Extract the (x, y) coordinate from the center of the cell holding the provided text.  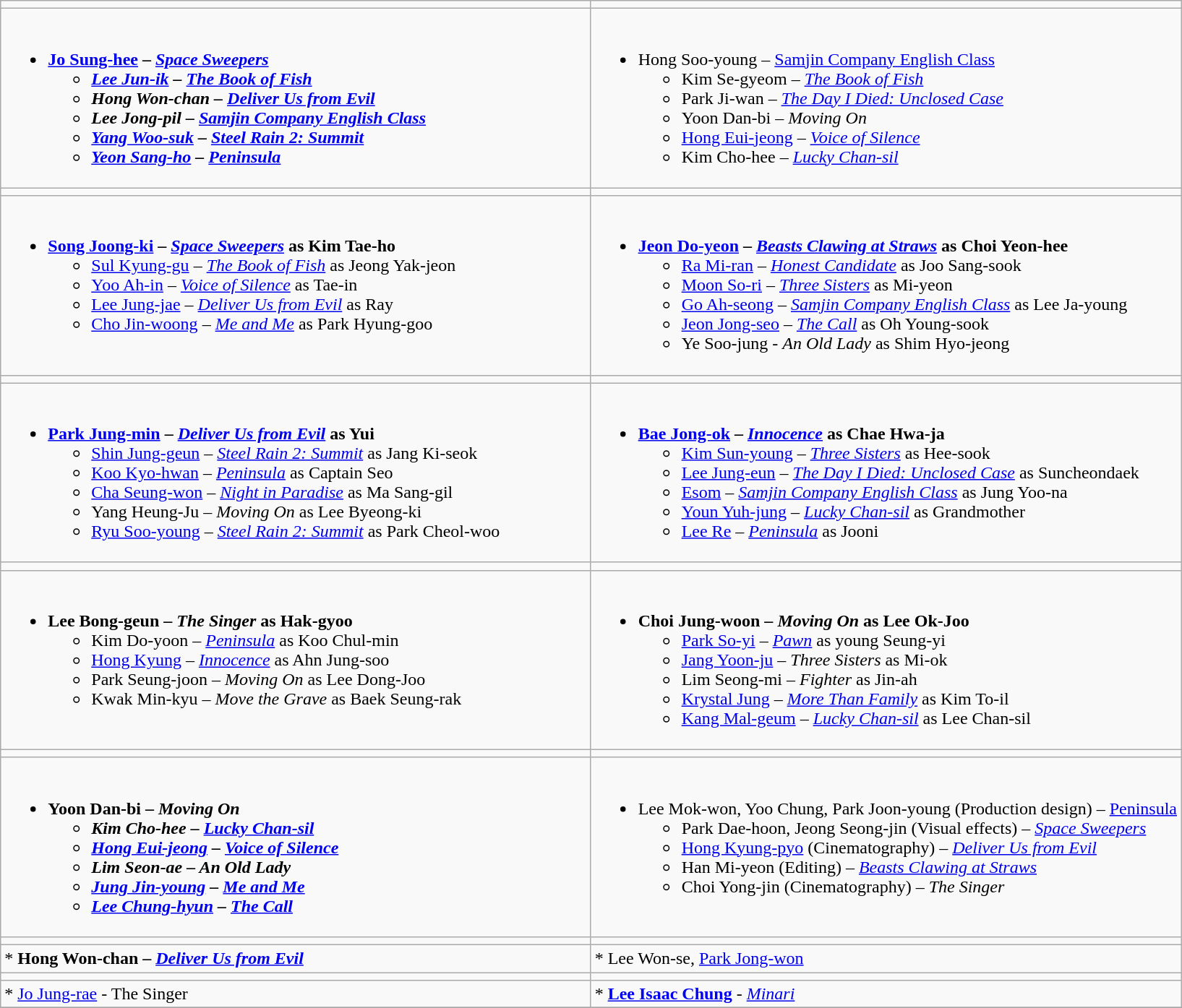
* Jo Jung-rae - The Singer (296, 994)
* Lee Isaac Chung - Minari (886, 994)
* Hong Won-chan – Deliver Us from Evil (296, 958)
* Lee Won-se, Park Jong-won (886, 958)
